Detect which cell encompasses the target text, then output its (X, Y) center coordinate. 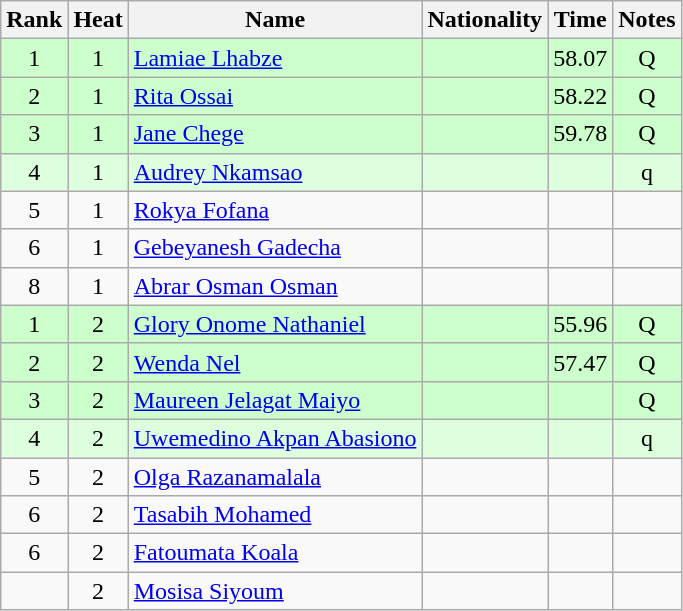
Rita Ossai (275, 96)
Time (580, 20)
58.07 (580, 58)
Gebeyanesh Gadecha (275, 248)
Fatoumata Koala (275, 553)
55.96 (580, 324)
Audrey Nkamsao (275, 172)
Tasabih Mohamed (275, 515)
Maureen Jelagat Maiyo (275, 400)
57.47 (580, 362)
Olga Razanamalala (275, 477)
8 (34, 286)
Glory Onome Nathaniel (275, 324)
Rank (34, 20)
Mosisa Siyoum (275, 591)
58.22 (580, 96)
Name (275, 20)
Wenda Nel (275, 362)
Uwemedino Akpan Abasiono (275, 438)
Notes (647, 20)
59.78 (580, 134)
Jane Chege (275, 134)
Nationality (485, 20)
Abrar Osman Osman (275, 286)
Lamiae Lhabze (275, 58)
Rokya Fofana (275, 210)
Heat (98, 20)
